Determine the (X, Y) coordinate at the center of the cell enclosing the given text.  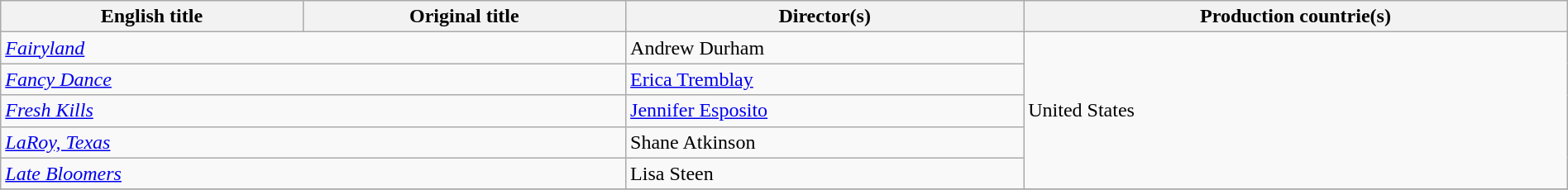
Andrew Durham (825, 48)
Production countrie(s) (1296, 17)
United States (1296, 111)
Fancy Dance (313, 79)
Lisa Steen (825, 173)
Late Bloomers (313, 173)
Original title (465, 17)
Jennifer Esposito (825, 111)
Fairyland (313, 48)
Fresh Kills (313, 111)
Erica Tremblay (825, 79)
LaRoy, Texas (313, 142)
English title (152, 17)
Shane Atkinson (825, 142)
Director(s) (825, 17)
